Output the (x, y) coordinate of the center of the cell containing the given text.  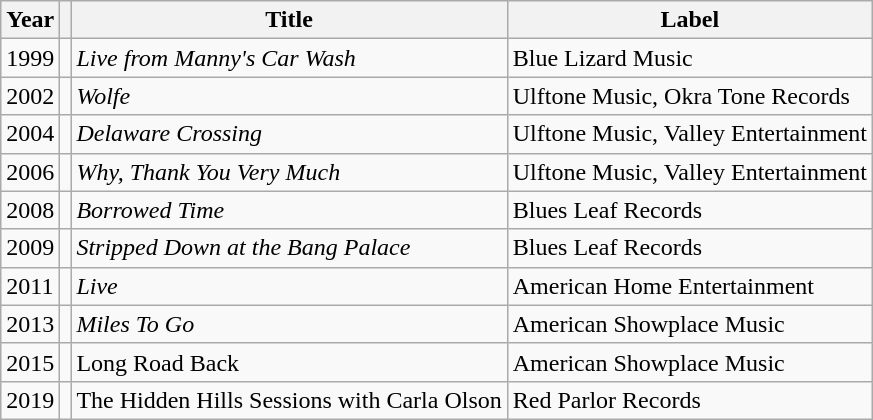
Wolfe (289, 96)
Year (30, 20)
Live (289, 286)
Ulftone Music, Okra Tone Records (690, 96)
Red Parlor Records (690, 400)
Delaware Crossing (289, 134)
Title (289, 20)
2011 (30, 286)
The Hidden Hills Sessions with Carla Olson (289, 400)
2019 (30, 400)
Borrowed Time (289, 210)
Why, Thank You Very Much (289, 172)
1999 (30, 58)
American Home Entertainment (690, 286)
2009 (30, 248)
Blue Lizard Music (690, 58)
Long Road Back (289, 362)
2008 (30, 210)
2013 (30, 324)
Miles To Go (289, 324)
2004 (30, 134)
2015 (30, 362)
2002 (30, 96)
Stripped Down at the Bang Palace (289, 248)
Label (690, 20)
2006 (30, 172)
Live from Manny's Car Wash (289, 58)
